Capture the cell that displays the provided text and extract its [X, Y] central coordinate. 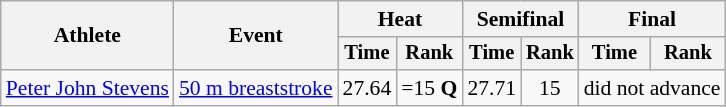
50 m breaststroke [256, 88]
=15 Q [429, 88]
27.71 [492, 88]
27.64 [368, 88]
15 [550, 88]
Peter John Stevens [88, 88]
Final [652, 19]
Event [256, 36]
Heat [400, 19]
Semifinal [520, 19]
did not advance [652, 88]
Athlete [88, 36]
